Output the [x, y] coordinate of the center of the cell containing the given text.  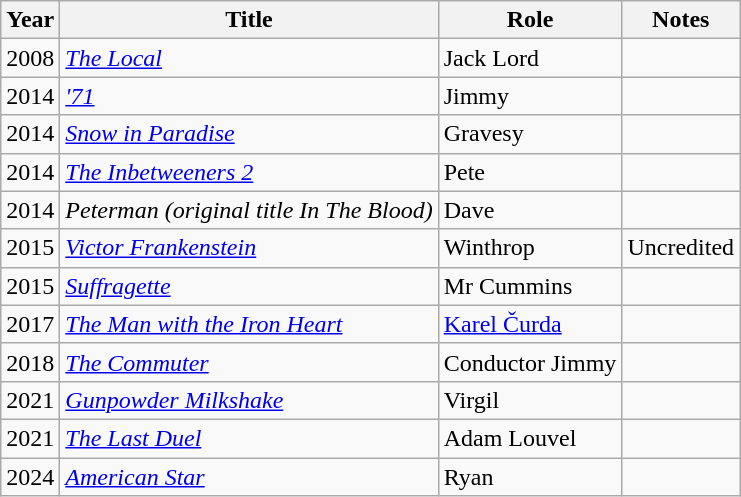
Virgil [530, 400]
American Star [249, 477]
Title [249, 20]
Winthrop [530, 248]
Dave [530, 210]
Adam Louvel [530, 438]
Snow in Paradise [249, 134]
The Commuter [249, 362]
2024 [30, 477]
Karel Čurda [530, 324]
Pete [530, 172]
Gunpowder Milkshake [249, 400]
2017 [30, 324]
'71 [249, 96]
Mr Cummins [530, 286]
Notes [681, 20]
The Man with the Iron Heart [249, 324]
Uncredited [681, 248]
The Local [249, 58]
Role [530, 20]
2018 [30, 362]
Ryan [530, 477]
Jack Lord [530, 58]
Gravesy [530, 134]
Peterman (original title In The Blood) [249, 210]
The Last Duel [249, 438]
Victor Frankenstein [249, 248]
Jimmy [530, 96]
Year [30, 20]
The Inbetweeners 2 [249, 172]
2008 [30, 58]
Conductor Jimmy [530, 362]
Suffragette [249, 286]
